Search for the cell housing the specified text and yield its [X, Y] center coordinate. 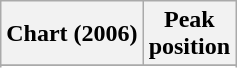
Peakposition [189, 34]
Chart (2006) [72, 34]
